For the text-containing cell, return its midpoint in [X, Y] coordinate format. 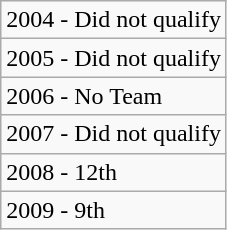
2009 - 9th [114, 210]
2007 - Did not qualify [114, 134]
2008 - 12th [114, 172]
2004 - Did not qualify [114, 20]
2005 - Did not qualify [114, 58]
2006 - No Team [114, 96]
